Return the [x, y] coordinate for the center point of the cell that contains the specified text.  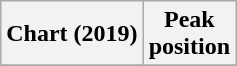
Peakposition [189, 34]
Chart (2019) [72, 34]
